Identify which cell holds the provided text, then report its (x, y) central coordinate. 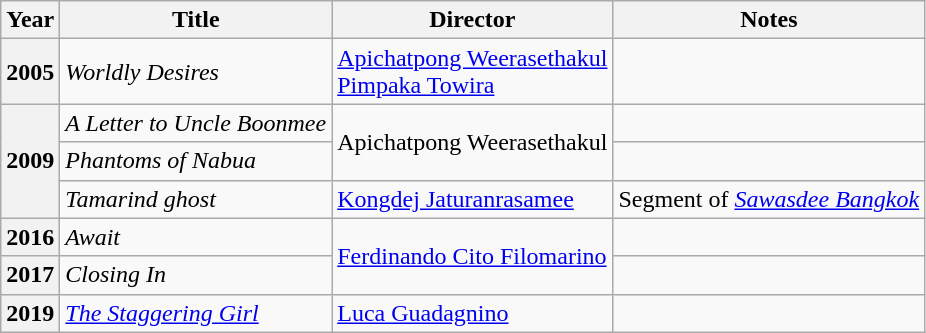
Year (30, 20)
Luca Guadagnino (472, 313)
Segment of Sawasdee Bangkok (769, 199)
Apichatpong WeerasethakulPimpaka Towira (472, 72)
Await (196, 237)
Title (196, 20)
Director (472, 20)
2009 (30, 161)
Phantoms of Nabua (196, 161)
Closing In (196, 275)
2017 (30, 275)
2019 (30, 313)
Worldly Desires (196, 72)
The Staggering Girl (196, 313)
Notes (769, 20)
Tamarind ghost (196, 199)
Ferdinando Cito Filomarino (472, 256)
Kongdej Jaturanrasamee (472, 199)
Apichatpong Weerasethakul (472, 142)
A Letter to Uncle Boonmee (196, 123)
2016 (30, 237)
2005 (30, 72)
